Extract the [x, y] coordinate from the center of the cell holding the provided text.  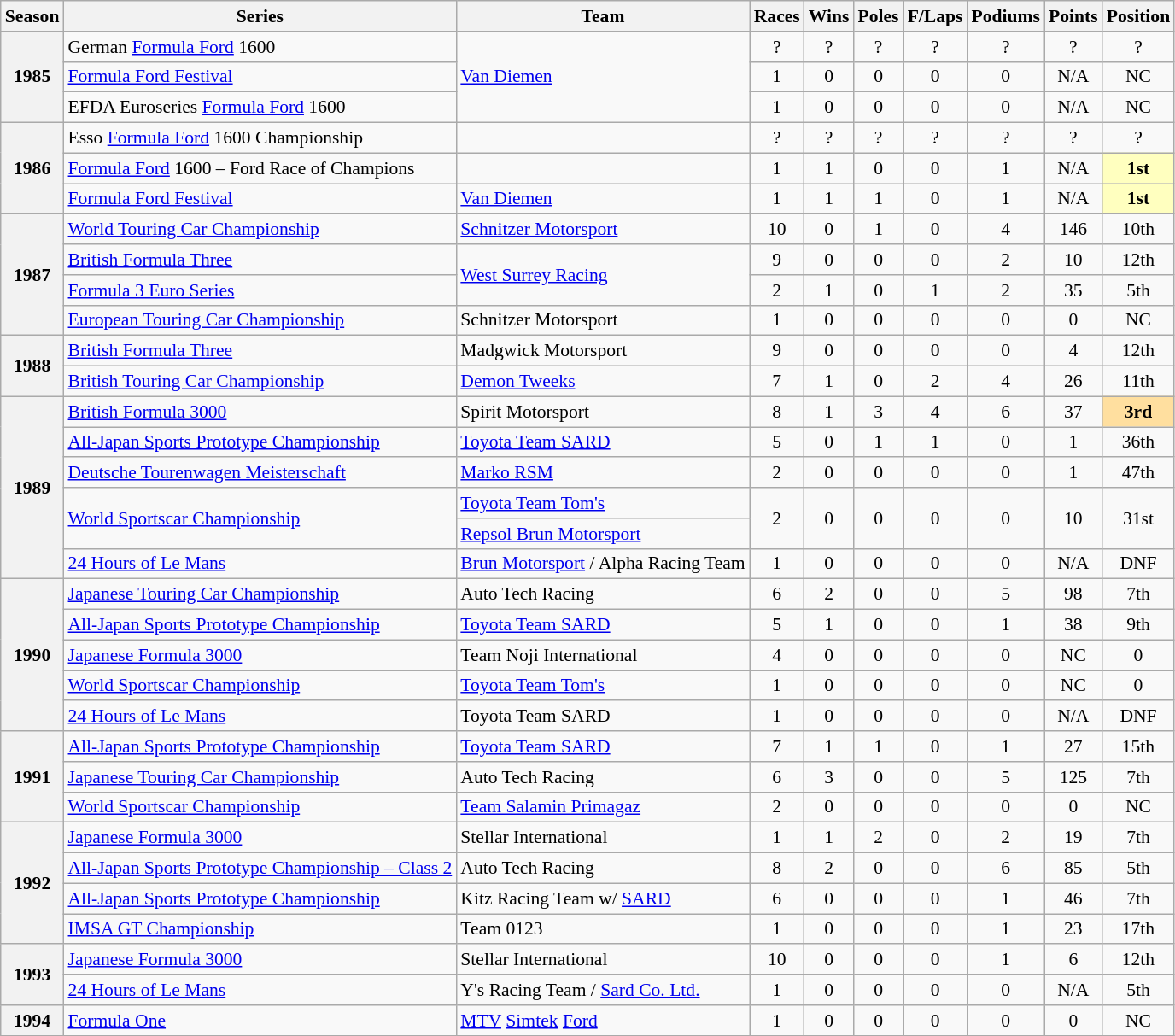
1985 [32, 77]
Demon Tweeks [603, 382]
1989 [32, 488]
125 [1073, 777]
British Touring Car Championship [260, 382]
European Touring Car Championship [260, 320]
Team 0123 [603, 929]
27 [1073, 746]
3rd [1138, 412]
All-Japan Sports Prototype Championship – Class 2 [260, 869]
Brun Motorsport / Alpha Racing Team [603, 564]
Y's Racing Team / Sard Co. Ltd. [603, 990]
Kitz Racing Team w/ SARD [603, 898]
17th [1138, 929]
Marko RSM [603, 473]
9th [1138, 625]
Formula Ford 1600 – Ford Race of Champions [260, 168]
Madgwick Motorsport [603, 351]
Wins [829, 16]
38 [1073, 625]
Series [260, 16]
1991 [32, 777]
German Formula Ford 1600 [260, 47]
10th [1138, 230]
47th [1138, 473]
15th [1138, 746]
1990 [32, 655]
Position [1138, 16]
36th [1138, 442]
Podiums [1006, 16]
Team Noji International [603, 655]
British Formula 3000 [260, 412]
35 [1073, 290]
Team Salamin Primagaz [603, 807]
19 [1073, 838]
98 [1073, 594]
Races [777, 16]
West Surrey Racing [603, 275]
Esso Formula Ford 1600 Championship [260, 138]
Poles [878, 16]
Repsol Brun Motorsport [603, 534]
1993 [32, 975]
85 [1073, 869]
MTV Simtek Ford [603, 1021]
23 [1073, 929]
1994 [32, 1021]
37 [1073, 412]
World Touring Car Championship [260, 230]
26 [1073, 382]
Season [32, 16]
1987 [32, 275]
146 [1073, 230]
EFDA Euroseries Formula Ford 1600 [260, 108]
F/Laps [936, 16]
Points [1073, 16]
1988 [32, 366]
IMSA GT Championship [260, 929]
1986 [32, 169]
Formula 3 Euro Series [260, 290]
31st [1138, 518]
Team [603, 16]
Formula One [260, 1021]
Spirit Motorsport [603, 412]
1992 [32, 883]
11th [1138, 382]
46 [1073, 898]
Deutsche Tourenwagen Meisterschaft [260, 473]
